Return the (X, Y) coordinate for the center point of the cell that contains the specified text.  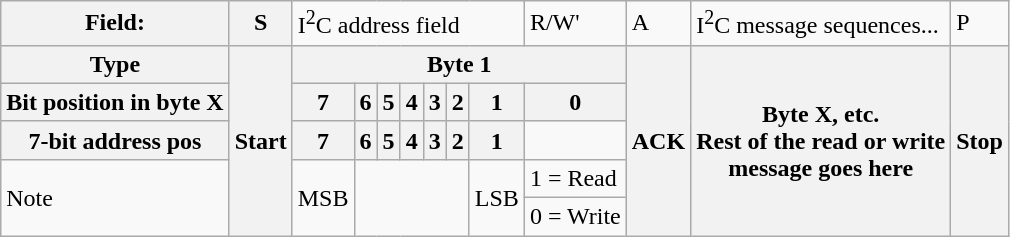
7-bit address pos (115, 140)
Bit position in byte X (115, 102)
Note (115, 197)
Stop (980, 140)
0 (575, 102)
Byte 1 (459, 64)
S (260, 24)
I2C message sequences... (821, 24)
ACK (658, 140)
LSB (496, 197)
Start (260, 140)
1 = Read (575, 178)
MSB (323, 197)
Byte X, etc.Rest of the read or writemessage goes here (821, 140)
Field: (115, 24)
0 = Write (575, 217)
Type (115, 64)
I2C address field (408, 24)
R/W' (575, 24)
A (658, 24)
P (980, 24)
